Determine the (X, Y) coordinate at the center of the cell enclosing the given text.  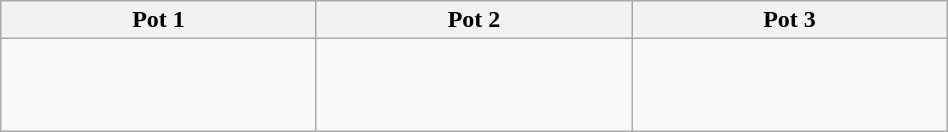
Pot 2 (474, 20)
Pot 1 (158, 20)
Pot 3 (790, 20)
